Provide the [X, Y] coordinate of the cell's center where the given text is located.  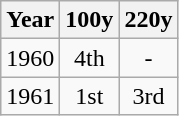
4th [90, 58]
100y [90, 20]
Year [30, 20]
1961 [30, 96]
220y [148, 20]
1960 [30, 58]
1st [90, 96]
- [148, 58]
3rd [148, 96]
